Output the (X, Y) coordinate of the center of the cell containing the given text.  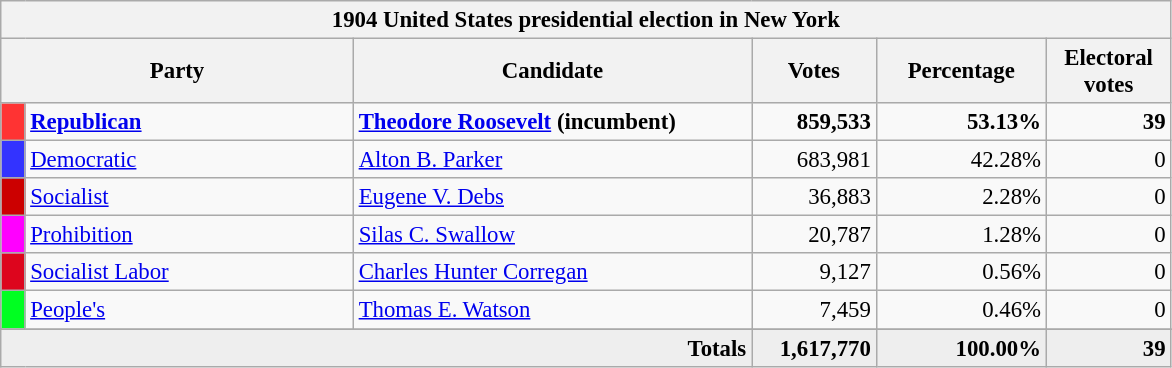
Alton B. Parker (552, 160)
1904 United States presidential election in New York (586, 20)
Candidate (552, 72)
Votes (814, 72)
Socialist (189, 197)
Charles Hunter Corregan (552, 273)
859,533 (814, 122)
0.56% (961, 273)
Percentage (961, 72)
Thomas E. Watson (552, 310)
0.46% (961, 310)
53.13% (961, 122)
Democratic (189, 160)
People's (189, 310)
683,981 (814, 160)
Theodore Roosevelt (incumbent) (552, 122)
Prohibition (189, 235)
Eugene V. Debs (552, 197)
1,617,770 (814, 348)
Totals (376, 348)
36,883 (814, 197)
Party (178, 72)
9,127 (814, 273)
2.28% (961, 197)
7,459 (814, 310)
Socialist Labor (189, 273)
100.00% (961, 348)
Republican (189, 122)
42.28% (961, 160)
1.28% (961, 235)
Silas C. Swallow (552, 235)
Electoral votes (1108, 72)
20,787 (814, 235)
